Extract the (x, y) coordinate from the center of the cell holding the provided text.  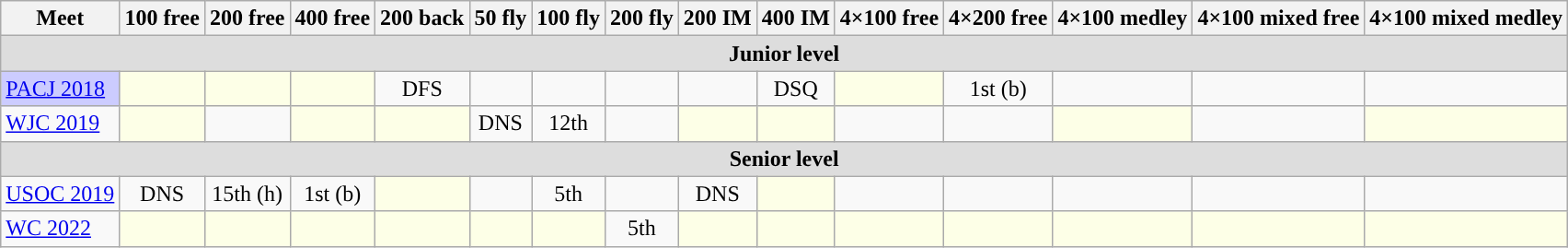
200 back (422, 18)
Meet (61, 18)
DFS (422, 89)
200 free (247, 18)
4×100 mixed free (1279, 18)
DSQ (795, 89)
WJC 2019 (61, 124)
Junior level (784, 53)
200 IM (718, 18)
400 IM (795, 18)
WC 2022 (61, 229)
200 fly (641, 18)
12th (569, 124)
Senior level (784, 159)
4×200 free (998, 18)
50 fly (501, 18)
100 free (162, 18)
4×100 free (889, 18)
100 fly (569, 18)
4×100 mixed medley (1467, 18)
USOC 2019 (61, 194)
15th (h) (247, 194)
4×100 medley (1123, 18)
400 free (333, 18)
PACJ 2018 (61, 89)
